Find where the given text appears and provide that cell's center as (X, Y) coordinate. 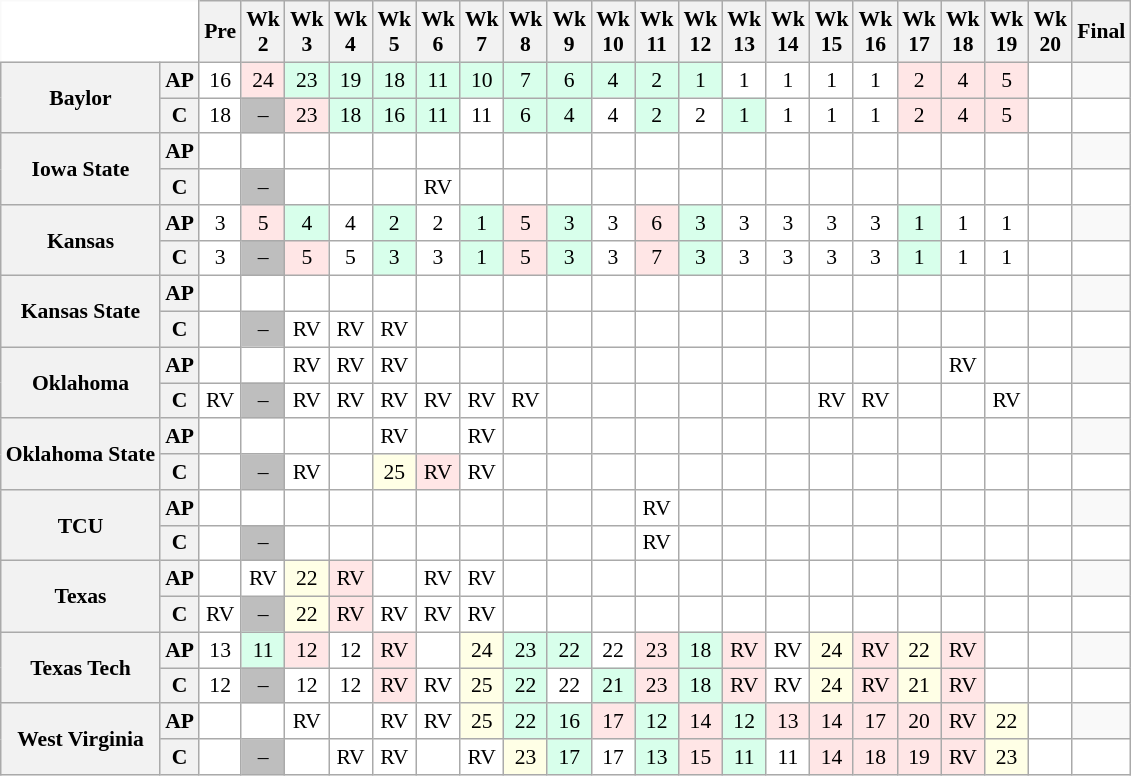
Baylor (80, 98)
TCU (80, 526)
Texas (80, 596)
Wk20 (1050, 32)
Wk19 (1007, 32)
Texas Tech (80, 668)
Wk4 (351, 32)
Oklahoma (80, 382)
Wk3 (307, 32)
Kansas (80, 240)
Kansas State (80, 312)
Oklahoma State (80, 454)
10 (482, 80)
Wk13 (744, 32)
Wk6 (438, 32)
15 (701, 757)
Wk14 (788, 32)
Pre (220, 32)
Wk16 (875, 32)
Wk5 (394, 32)
Wk12 (701, 32)
Wk15 (832, 32)
20 (919, 722)
West Virginia (80, 740)
Wk8 (526, 32)
Wk18 (963, 32)
Wk11 (657, 32)
Wk17 (919, 32)
Iowa State (80, 170)
Wk10 (613, 32)
Wk9 (569, 32)
Final (1101, 32)
Wk2 (263, 32)
Wk7 (482, 32)
